For the text-containing cell, return its midpoint in [X, Y] coordinate format. 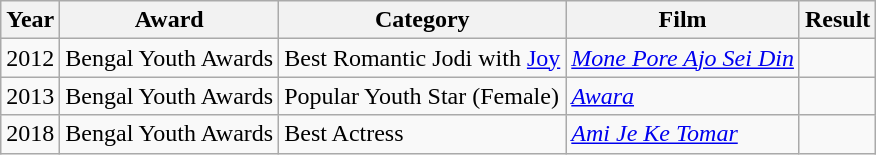
Best Romantic Jodi with Joy [422, 58]
Popular Youth Star (Female) [422, 96]
Result [837, 20]
2013 [30, 96]
Ami Je Ke Tomar [683, 134]
Awara [683, 96]
2012 [30, 58]
2018 [30, 134]
Film [683, 20]
Best Actress [422, 134]
Year [30, 20]
Award [170, 20]
Category [422, 20]
Mone Pore Ajo Sei Din [683, 58]
